Find where the given text appears and provide that cell's center as [x, y] coordinate. 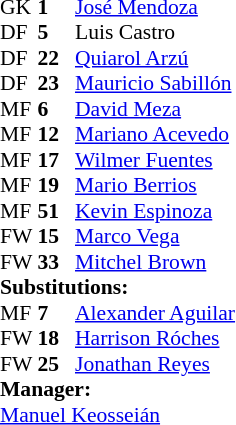
Kevin Espinoza [155, 211]
33 [57, 262]
Mitchel Brown [155, 262]
Mariano Acevedo [155, 135]
23 [57, 83]
Jonathan Reyes [155, 364]
Alexander Aguilar [155, 313]
25 [57, 364]
15 [57, 237]
19 [57, 185]
Wilmer Fuentes [155, 160]
Luis Castro [155, 33]
17 [57, 160]
Harrison Róches [155, 339]
Substitutions: [118, 287]
Mauricio Sabillón [155, 83]
7 [57, 313]
David Meza [155, 109]
6 [57, 109]
12 [57, 135]
Manager: [118, 389]
18 [57, 339]
5 [57, 33]
51 [57, 211]
22 [57, 58]
Quiarol Arzú [155, 58]
Mario Berrios [155, 185]
Marco Vega [155, 237]
